Determine the [x, y] coordinate at the center of the cell enclosing the given text.  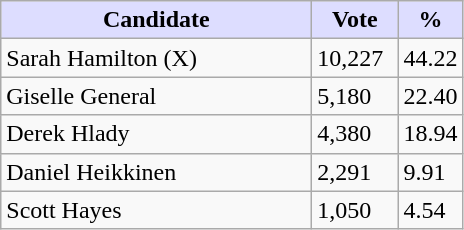
Daniel Heikkinen [156, 172]
Scott Hayes [156, 210]
Vote [355, 20]
2,291 [355, 172]
Candidate [156, 20]
10,227 [355, 58]
Giselle General [156, 96]
18.94 [430, 134]
Sarah Hamilton (X) [156, 58]
22.40 [430, 96]
4.54 [430, 210]
Derek Hlady [156, 134]
44.22 [430, 58]
4,380 [355, 134]
9.91 [430, 172]
1,050 [355, 210]
5,180 [355, 96]
% [430, 20]
